Provide the (X, Y) coordinate of the cell's center where the given text is located.  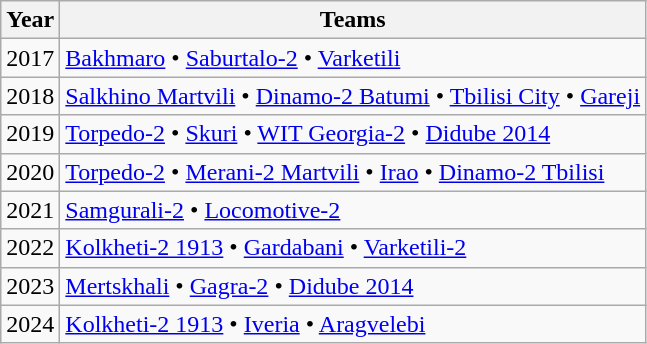
Mertskhali • Gagra-2 • Didube 2014 (353, 286)
Torpedo-2 • Skuri • WIT Georgia-2 • Didube 2014 (353, 134)
Year (30, 20)
2024 (30, 324)
Kolkheti-2 1913 • Gardabani • Varketili-2 (353, 248)
2017 (30, 58)
Teams (353, 20)
2022 (30, 248)
2018 (30, 96)
Salkhino Martvili • Dinamo-2 Batumi • Tbilisi City • Gareji (353, 96)
Kolkheti-2 1913 • Iveria • Aragvelebi (353, 324)
2023 (30, 286)
Bakhmaro • Saburtalo-2 • Varketili (353, 58)
2020 (30, 172)
Samgurali-2 • Locomotive-2 (353, 210)
2021 (30, 210)
Torpedo-2 • Merani-2 Martvili • Irao • Dinamo-2 Tbilisi (353, 172)
2019 (30, 134)
